Scan for the cell matching the given text and deliver its [x, y] coordinate at center. 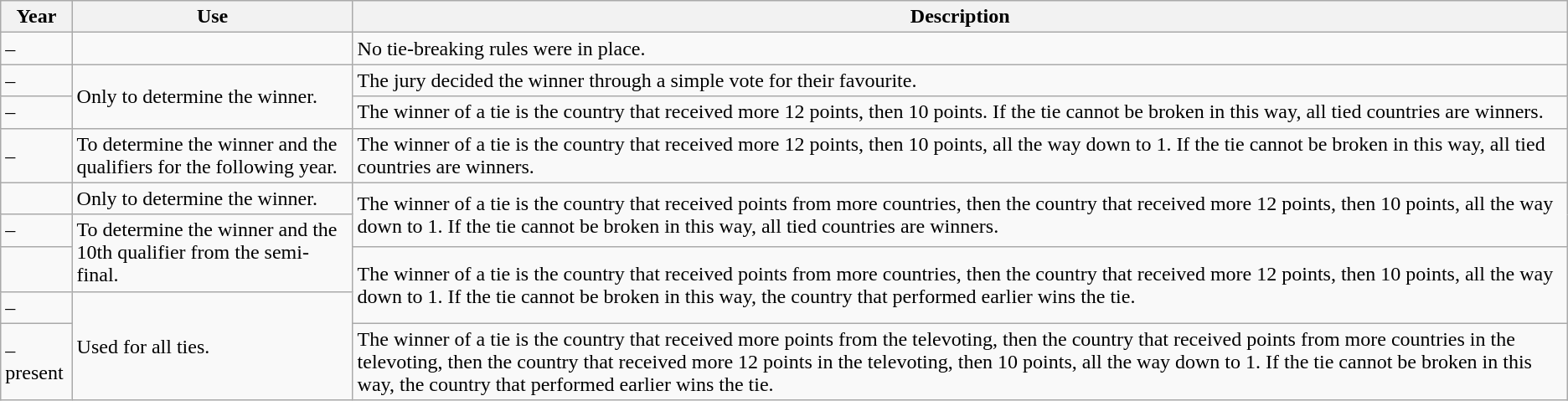
Year [37, 17]
Used for all ties. [213, 346]
Use [213, 17]
The jury decided the winner through a simple vote for their favourite. [960, 80]
To determine the winner and the qualifiers for the following year. [213, 156]
To determine the winner and the 10th qualifier from the semi-final. [213, 253]
Description [960, 17]
–present [37, 362]
No tie-breaking rules were in place. [960, 49]
